Extract the [X, Y] coordinate from the center of the cell holding the provided text.  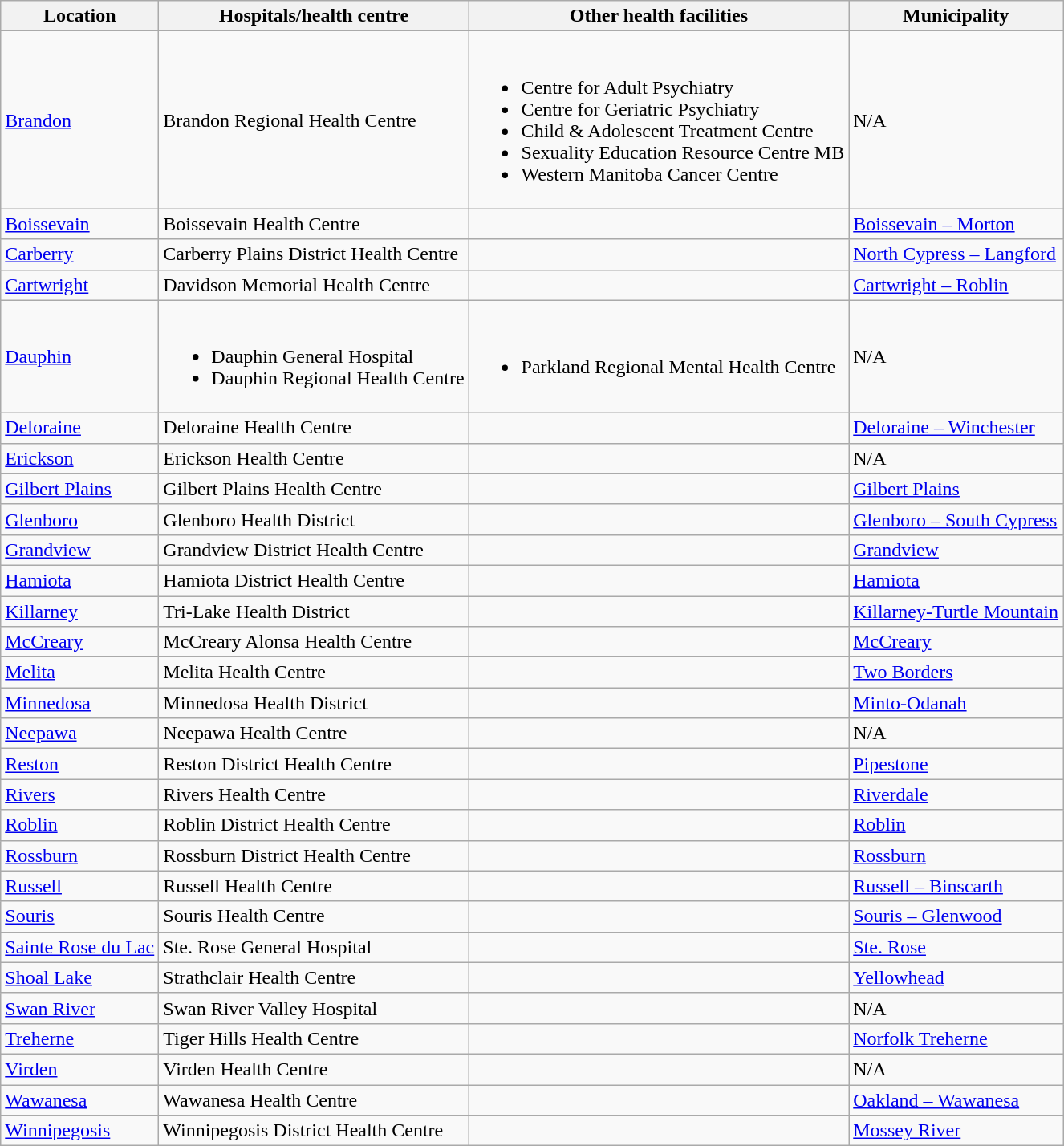
Wawanesa [80, 1100]
Deloraine Health Centre [314, 428]
Two Borders [956, 673]
Sainte Rose du Lac [80, 947]
Russell – Binscarth [956, 886]
Hamiota District Health Centre [314, 580]
Parkland Regional Mental Health Centre [659, 356]
Rivers Health Centre [314, 794]
Dauphin General HospitalDauphin Regional Health Centre [314, 356]
Swan River Valley Hospital [314, 1008]
Brandon [80, 120]
Glenboro [80, 519]
Dauphin [80, 356]
Erickson [80, 458]
Melita [80, 673]
Norfolk Treherne [956, 1038]
Rivers [80, 794]
Davidson Memorial Health Centre [314, 285]
Hospitals/health centre [314, 16]
Swan River [80, 1008]
Minto-Odanah [956, 703]
Reston District Health Centre [314, 764]
Minnedosa [80, 703]
Cartwright – Roblin [956, 285]
Souris Health Centre [314, 916]
Glenboro – South Cypress [956, 519]
North Cypress – Langford [956, 254]
Ste. Rose [956, 947]
Erickson Health Centre [314, 458]
Brandon Regional Health Centre [314, 120]
Strathclair Health Centre [314, 977]
Tri-Lake Health District [314, 611]
Treherne [80, 1038]
Ste. Rose General Hospital [314, 947]
Cartwright [80, 285]
Souris – Glenwood [956, 916]
Location [80, 16]
Pipestone [956, 764]
Russell [80, 886]
Winnipegosis District Health Centre [314, 1131]
Carberry Plains District Health Centre [314, 254]
Riverdale [956, 794]
Glenboro Health District [314, 519]
Russell Health Centre [314, 886]
Tiger Hills Health Centre [314, 1038]
Grandview District Health Centre [314, 550]
Roblin District Health Centre [314, 825]
Minnedosa Health District [314, 703]
Boissevain Health Centre [314, 224]
Killarney [80, 611]
Shoal Lake [80, 977]
Reston [80, 764]
Virden Health Centre [314, 1069]
Killarney-Turtle Mountain [956, 611]
Rossburn District Health Centre [314, 855]
Virden [80, 1069]
Boissevain – Morton [956, 224]
Oakland – Wawanesa [956, 1100]
Mossey River [956, 1131]
Municipality [956, 16]
Wawanesa Health Centre [314, 1100]
Winnipegosis [80, 1131]
Other health facilities [659, 16]
McCreary Alonsa Health Centre [314, 642]
Gilbert Plains Health Centre [314, 489]
Souris [80, 916]
Yellowhead [956, 977]
Neepawa Health Centre [314, 734]
Boissevain [80, 224]
Carberry [80, 254]
Neepawa [80, 734]
Deloraine [80, 428]
Deloraine – Winchester [956, 428]
Melita Health Centre [314, 673]
